Extract the (x, y) coordinate from the center of the cell holding the provided text.  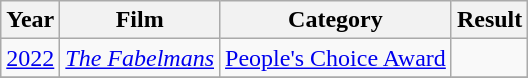
Result (489, 20)
Film (140, 20)
Category (336, 20)
Year (30, 20)
The Fabelmans (140, 58)
People's Choice Award (336, 58)
2022 (30, 58)
